From the cell containing the given text, extract its center point as (x, y) coordinate. 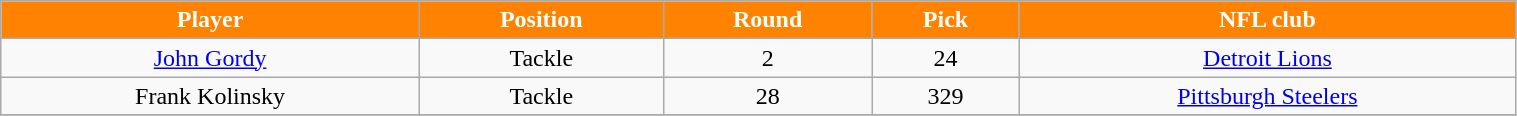
24 (946, 58)
Position (541, 20)
2 (768, 58)
Pick (946, 20)
329 (946, 96)
John Gordy (210, 58)
Pittsburgh Steelers (1268, 96)
Detroit Lions (1268, 58)
Frank Kolinsky (210, 96)
Player (210, 20)
Round (768, 20)
28 (768, 96)
NFL club (1268, 20)
